From the cell containing the given text, extract its center point as (X, Y) coordinate. 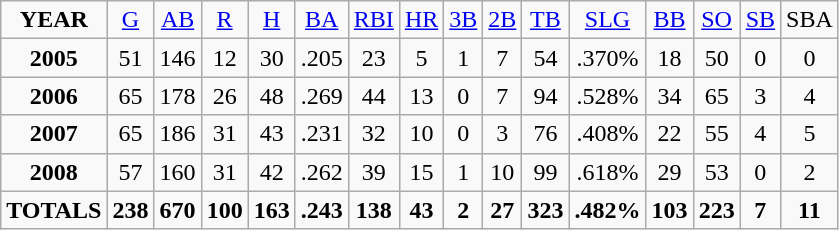
32 (374, 134)
2008 (54, 172)
238 (130, 210)
.269 (322, 96)
HR (421, 20)
50 (716, 58)
51 (130, 58)
12 (224, 58)
223 (716, 210)
55 (716, 134)
42 (272, 172)
160 (178, 172)
11 (810, 210)
.370% (608, 58)
76 (546, 134)
BA (322, 20)
SBA (810, 20)
.482% (608, 210)
TOTALS (54, 210)
.231 (322, 134)
RBI (374, 20)
23 (374, 58)
2006 (54, 96)
3B (464, 20)
YEAR (54, 20)
AB (178, 20)
2007 (54, 134)
146 (178, 58)
27 (502, 210)
SLG (608, 20)
94 (546, 96)
13 (421, 96)
2005 (54, 58)
178 (178, 96)
.205 (322, 58)
54 (546, 58)
H (272, 20)
.408% (608, 134)
57 (130, 172)
R (224, 20)
.262 (322, 172)
BB (670, 20)
SO (716, 20)
163 (272, 210)
18 (670, 58)
SB (760, 20)
34 (670, 96)
.618% (608, 172)
186 (178, 134)
99 (546, 172)
53 (716, 172)
15 (421, 172)
22 (670, 134)
.528% (608, 96)
48 (272, 96)
30 (272, 58)
100 (224, 210)
G (130, 20)
44 (374, 96)
26 (224, 96)
323 (546, 210)
670 (178, 210)
29 (670, 172)
2B (502, 20)
TB (546, 20)
103 (670, 210)
138 (374, 210)
.243 (322, 210)
39 (374, 172)
